Extract the (X, Y) coordinate from the center of the cell holding the provided text.  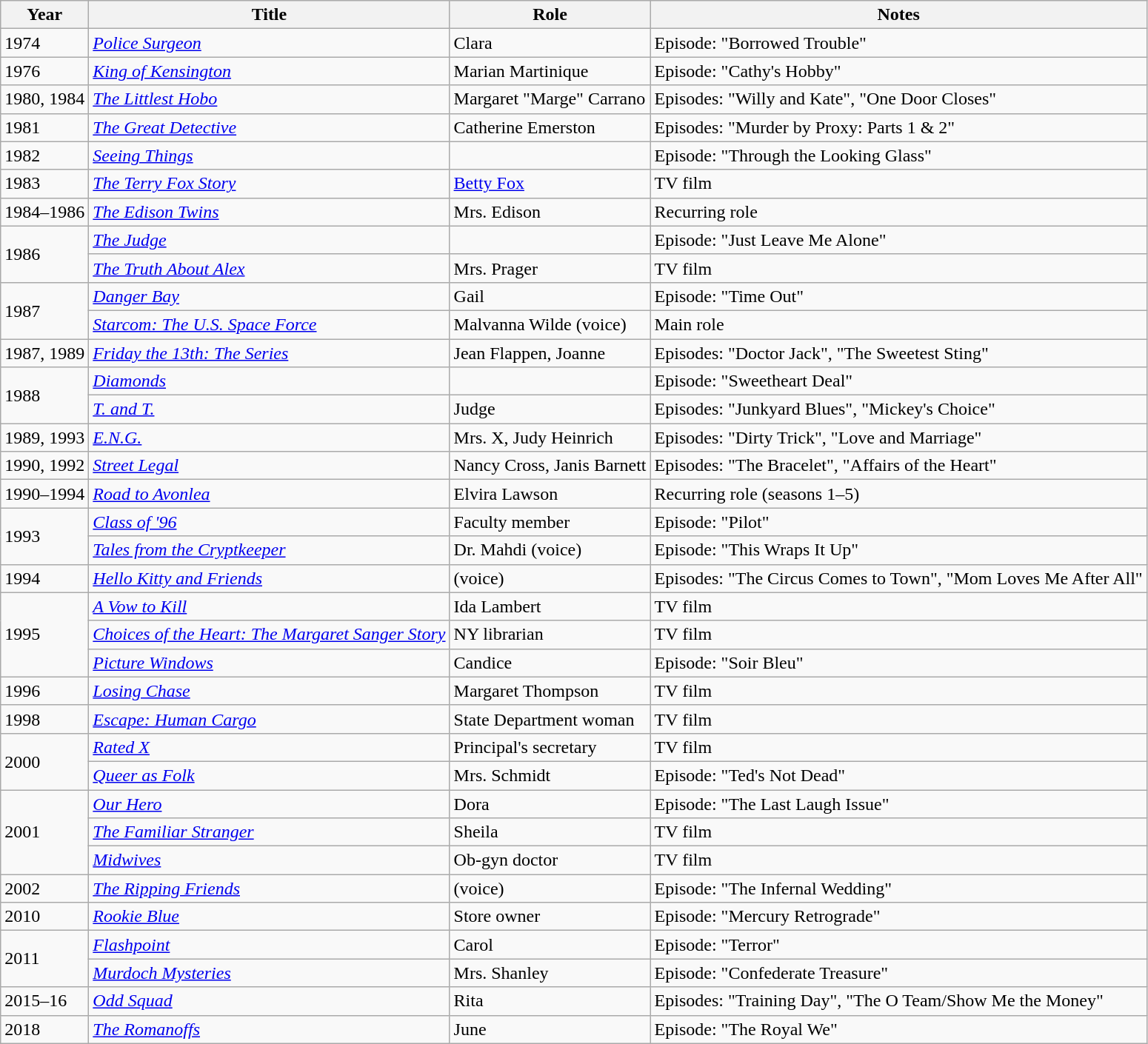
1990, 1992 (44, 466)
Diamonds (270, 381)
Store owner (550, 917)
Episodes: "Murder by Proxy: Parts 1 & 2" (898, 127)
Episode: "Mercury Retrograde" (898, 917)
Seeing Things (270, 155)
Street Legal (270, 466)
Episode: "Terror" (898, 945)
Choices of the Heart: The Margaret Sanger Story (270, 635)
Picture Windows (270, 663)
Episode: "Time Out" (898, 296)
Recurring role (seasons 1–5) (898, 494)
Candice (550, 663)
1988 (44, 395)
Road to Avonlea (270, 494)
1993 (44, 536)
Principal's secretary (550, 747)
1982 (44, 155)
Ida Lambert (550, 606)
1995 (44, 635)
Episode: "Soir Bleu" (898, 663)
Police Surgeon (270, 43)
Episode: "Through the Looking Glass" (898, 155)
Rated X (270, 747)
Episode: "Pilot" (898, 522)
1981 (44, 127)
1987, 1989 (44, 353)
Queer as Folk (270, 775)
1986 (44, 254)
Murdoch Mysteries (270, 973)
Carol (550, 945)
The Truth About Alex (270, 268)
King of Kensington (270, 71)
Escape: Human Cargo (270, 719)
Episodes: "Dirty Trick", "Love and Marriage" (898, 438)
Margaret Thompson (550, 691)
Odd Squad (270, 1001)
Title (270, 15)
1980, 1984 (44, 99)
2002 (44, 889)
2011 (44, 959)
2000 (44, 761)
Jean Flappen, Joanne (550, 353)
2018 (44, 1029)
Midwives (270, 860)
The Judge (270, 240)
1983 (44, 184)
Starcom: The U.S. Space Force (270, 324)
Dr. Mahdi (voice) (550, 550)
Episode: "Ted's Not Dead" (898, 775)
State Department woman (550, 719)
Episodes: "The Circus Comes to Town", "Mom Loves Me After All" (898, 578)
Episode: "The Last Laugh Issue" (898, 803)
1990–1994 (44, 494)
Tales from the Cryptkeeper (270, 550)
June (550, 1029)
1984–1986 (44, 212)
1996 (44, 691)
Episode: "The Infernal Wedding" (898, 889)
2010 (44, 917)
Episode: "Sweetheart Deal" (898, 381)
2015–16 (44, 1001)
The Edison Twins (270, 212)
Sheila (550, 832)
The Littlest Hobo (270, 99)
Episodes: "The Bracelet", "Affairs of the Heart" (898, 466)
Episode: "Confederate Treasure" (898, 973)
Ob-gyn doctor (550, 860)
Year (44, 15)
Clara (550, 43)
Dora (550, 803)
The Terry Fox Story (270, 184)
Our Hero (270, 803)
1989, 1993 (44, 438)
Elvira Lawson (550, 494)
Flashpoint (270, 945)
1976 (44, 71)
1998 (44, 719)
Rita (550, 1001)
Main role (898, 324)
Mrs. Schmidt (550, 775)
Episode: "The Royal We" (898, 1029)
Friday the 13th: The Series (270, 353)
The Great Detective (270, 127)
Hello Kitty and Friends (270, 578)
Notes (898, 15)
Faculty member (550, 522)
The Romanoffs (270, 1029)
E.N.G. (270, 438)
Danger Bay (270, 296)
Rookie Blue (270, 917)
Episodes: "Willy and Kate", "One Door Closes" (898, 99)
Role (550, 15)
Mrs. Prager (550, 268)
Episode: "Cathy's Hobby" (898, 71)
NY librarian (550, 635)
1987 (44, 310)
Margaret "Marge" Carrano (550, 99)
Gail (550, 296)
Mrs. Shanley (550, 973)
Mrs. X, Judy Heinrich (550, 438)
Judge (550, 409)
2001 (44, 831)
Episode: "This Wraps It Up" (898, 550)
Malvanna Wilde (voice) (550, 324)
Losing Chase (270, 691)
Episodes: "Training Day", "The O Team/Show Me the Money" (898, 1001)
1994 (44, 578)
Marian Martinique (550, 71)
Class of '96 (270, 522)
Mrs. Edison (550, 212)
Episode: "Just Leave Me Alone" (898, 240)
Catherine Emerston (550, 127)
The Ripping Friends (270, 889)
Betty Fox (550, 184)
The Familiar Stranger (270, 832)
Nancy Cross, Janis Barnett (550, 466)
1974 (44, 43)
Episodes: "Junkyard Blues", "Mickey's Choice" (898, 409)
Recurring role (898, 212)
T. and T. (270, 409)
Episodes: "Doctor Jack", "The Sweetest Sting" (898, 353)
Episode: "Borrowed Trouble" (898, 43)
A Vow to Kill (270, 606)
